For the text-containing cell, return its midpoint in [x, y] coordinate format. 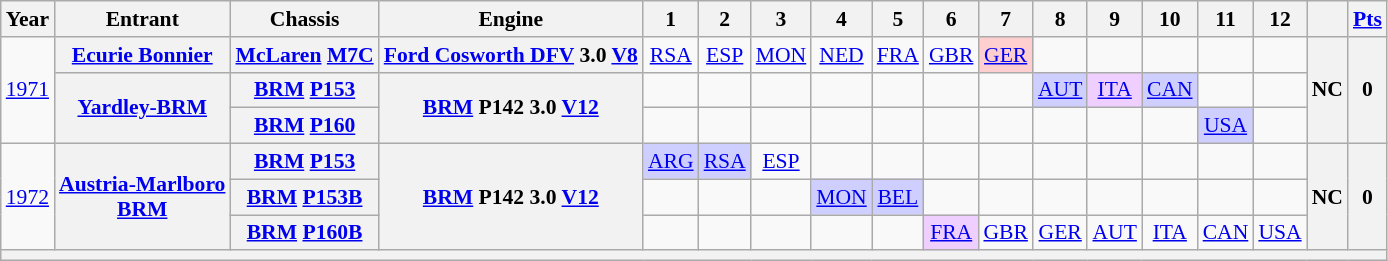
11 [1226, 19]
4 [842, 19]
1 [671, 19]
6 [952, 19]
2 [725, 19]
ARG [671, 162]
BEL [898, 197]
Entrant [142, 19]
Year [28, 19]
3 [782, 19]
7 [1006, 19]
McLaren M7C [304, 55]
10 [1170, 19]
Pts [1368, 19]
9 [1114, 19]
NED [842, 55]
8 [1060, 19]
Ecurie Bonnier [142, 55]
Ford Cosworth DFV 3.0 V8 [511, 55]
12 [1280, 19]
5 [898, 19]
1971 [28, 90]
Austria-MarlboroBRM [142, 198]
BRM P160 [304, 126]
BRM P153B [304, 197]
Engine [511, 19]
Yardley-BRM [142, 108]
1972 [28, 198]
Chassis [304, 19]
BRM P160B [304, 233]
